Capture the cell that displays the provided text and extract its [X, Y] central coordinate. 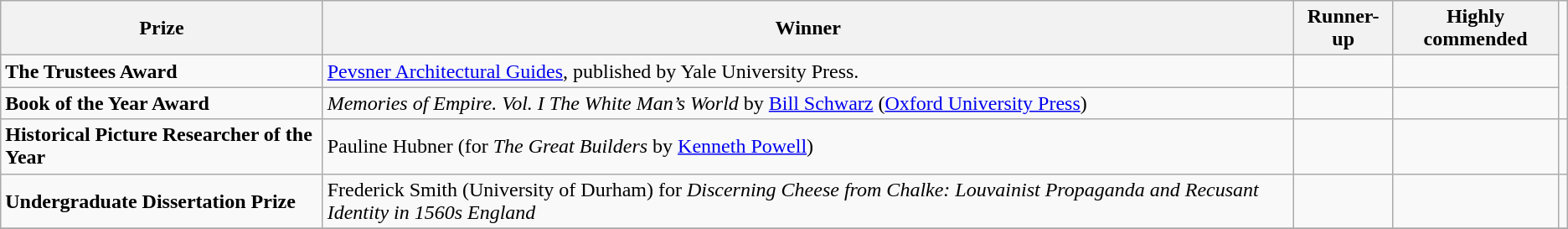
Undergraduate Dissertation Prize [162, 201]
Historical Picture Researcher of the Year [162, 146]
The Trustees Award [162, 71]
Pevsner Architectural Guides, published by Yale University Press. [807, 71]
Book of the Year Award [162, 103]
Prize [162, 29]
Pauline Hubner (for The Great Builders by Kenneth Powell) [807, 146]
Runner-up [1344, 29]
Winner [807, 29]
Highly commended [1476, 29]
Memories of Empire. Vol. I The White Man’s World by Bill Schwarz (Oxford University Press) [807, 103]
Frederick Smith (University of Durham) for Discerning Cheese from Chalke: Louvainist Propaganda and Recusant Identity in 1560s England [807, 201]
